Provide the (X, Y) coordinate of the cell's center where the given text is located.  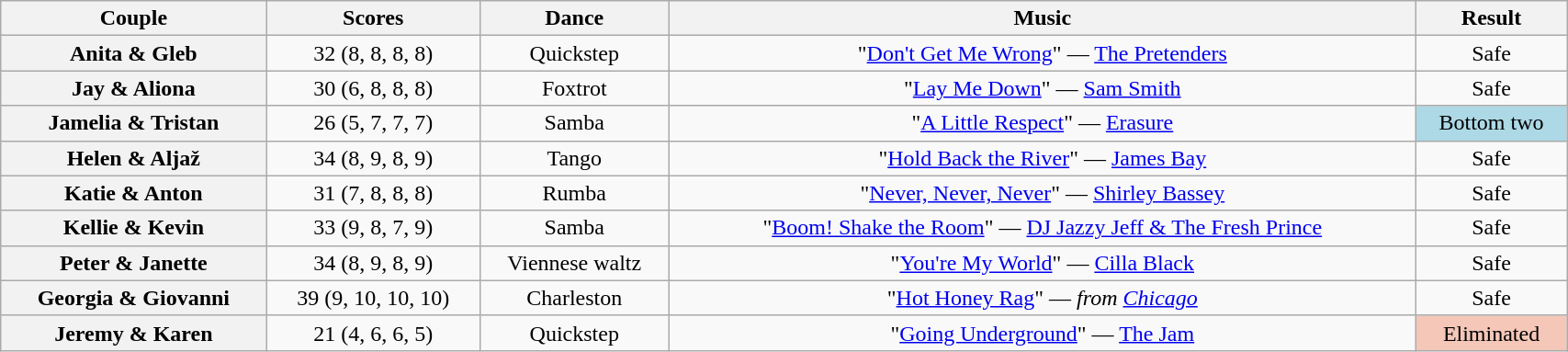
"Boom! Shake the Room" — DJ Jazzy Jeff & The Fresh Prince (1042, 228)
Dance (574, 18)
"You're My World" — Cilla Black (1042, 263)
33 (9, 8, 7, 9) (373, 228)
21 (4, 6, 6, 5) (373, 333)
Anita & Gleb (134, 53)
26 (5, 7, 7, 7) (373, 123)
"Hold Back the River" — James Bay (1042, 158)
Viennese waltz (574, 263)
Charleston (574, 298)
Rumba (574, 193)
Result (1491, 18)
Peter & Janette (134, 263)
"Never, Never, Never" — Shirley Bassey (1042, 193)
Bottom two (1491, 123)
32 (8, 8, 8, 8) (373, 53)
"Hot Honey Rag" — from Chicago (1042, 298)
Eliminated (1491, 333)
Jay & Aliona (134, 88)
"Going Underground" — The Jam (1042, 333)
Foxtrot (574, 88)
39 (9, 10, 10, 10) (373, 298)
Tango (574, 158)
Couple (134, 18)
"Lay Me Down" — Sam Smith (1042, 88)
31 (7, 8, 8, 8) (373, 193)
Katie & Anton (134, 193)
Scores (373, 18)
"A Little Respect" — Erasure (1042, 123)
"Don't Get Me Wrong" — The Pretenders (1042, 53)
Helen & Aljaž (134, 158)
Music (1042, 18)
Georgia & Giovanni (134, 298)
Jamelia & Tristan (134, 123)
Kellie & Kevin (134, 228)
30 (6, 8, 8, 8) (373, 88)
Jeremy & Karen (134, 333)
